Provide the (X, Y) coordinate of the cell's center where the given text is located.  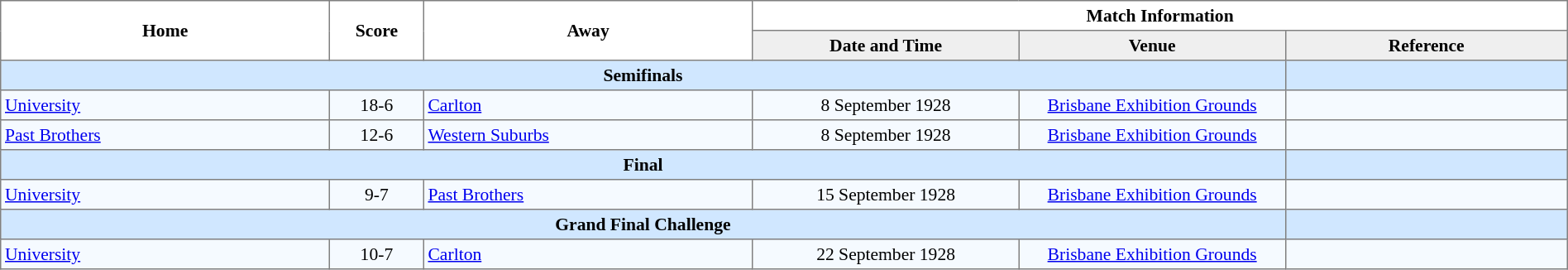
10-7 (377, 254)
Western Suburbs (588, 135)
Final (643, 165)
9-7 (377, 195)
Semifinals (643, 75)
Date and Time (886, 46)
Home (165, 31)
Reference (1426, 46)
15 September 1928 (886, 195)
Venue (1152, 46)
12-6 (377, 135)
Away (588, 31)
18-6 (377, 105)
22 September 1928 (886, 254)
Score (377, 31)
Grand Final Challenge (643, 224)
Match Information (1159, 16)
